Capture the cell that displays the provided text and extract its [x, y] central coordinate. 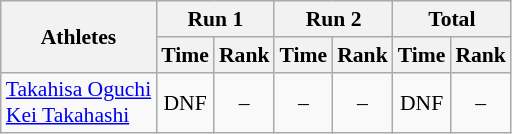
Run 1 [215, 19]
Athletes [78, 36]
Run 2 [333, 19]
Takahisa OguchiKei Takahashi [78, 102]
Total [452, 19]
